For the text-containing cell, return its midpoint in [x, y] coordinate format. 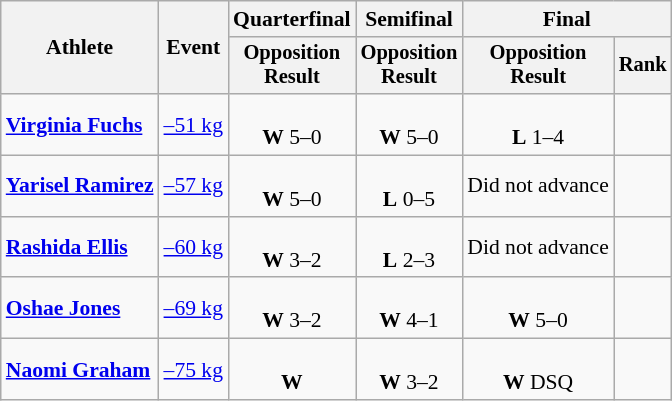
L 0–5 [410, 186]
Athlete [80, 48]
Final [566, 19]
Quarterfinal [292, 19]
W DSQ [538, 370]
L 2–3 [410, 248]
Rank [643, 66]
–60 kg [194, 248]
L 1–4 [538, 124]
Rashida Ellis [80, 248]
Naomi Graham [80, 370]
–57 kg [194, 186]
Yarisel Ramirez [80, 186]
Virginia Fuchs [80, 124]
–69 kg [194, 308]
Oshae Jones [80, 308]
W 4–1 [410, 308]
–75 kg [194, 370]
Event [194, 48]
–51 kg [194, 124]
Semifinal [410, 19]
W [292, 370]
